Return (X, Y) of the center of cell containing provided text 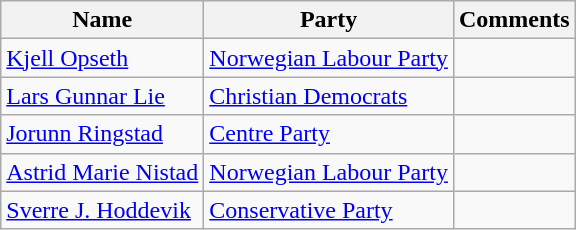
Comments (514, 20)
Kjell Opseth (102, 58)
Jorunn Ringstad (102, 134)
Party (329, 20)
Conservative Party (329, 210)
Centre Party (329, 134)
Lars Gunnar Lie (102, 96)
Sverre J. Hoddevik (102, 210)
Astrid Marie Nistad (102, 172)
Christian Democrats (329, 96)
Name (102, 20)
